Extract the (x, y) coordinate from the center of the cell holding the provided text.  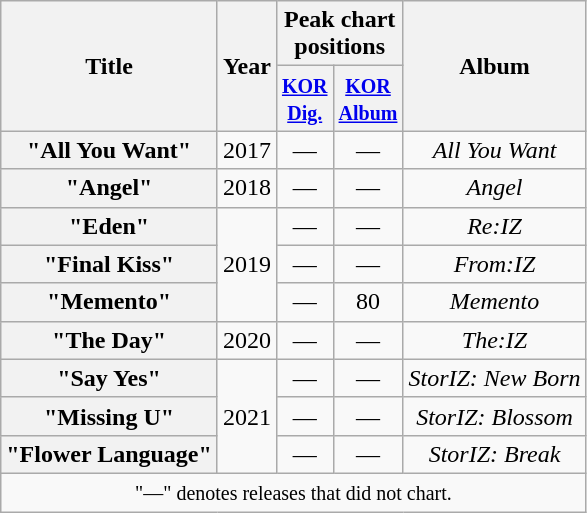
KORDig. (304, 98)
2018 (246, 188)
Angel (494, 188)
2017 (246, 150)
Title (110, 66)
2021 (246, 416)
StorIZ: Blossom (494, 416)
StorIZ: Break (494, 454)
"Final Kiss" (110, 264)
All You Want (494, 150)
Album (494, 66)
"The Day" (110, 340)
2019 (246, 264)
Memento (494, 302)
"Memento" (110, 302)
"Angel" (110, 188)
Year (246, 66)
80 (368, 302)
StorIZ: New Born (494, 378)
KORAlbum (368, 98)
2020 (246, 340)
"All You Want" (110, 150)
"—" denotes releases that did not chart. (294, 492)
From:IZ (494, 264)
"Say Yes" (110, 378)
Re:IZ (494, 226)
The:IZ (494, 340)
"Missing U" (110, 416)
Peak chart positions (340, 34)
"Flower Language" (110, 454)
"Eden" (110, 226)
